Capture the cell that displays the provided text and extract its (x, y) central coordinate. 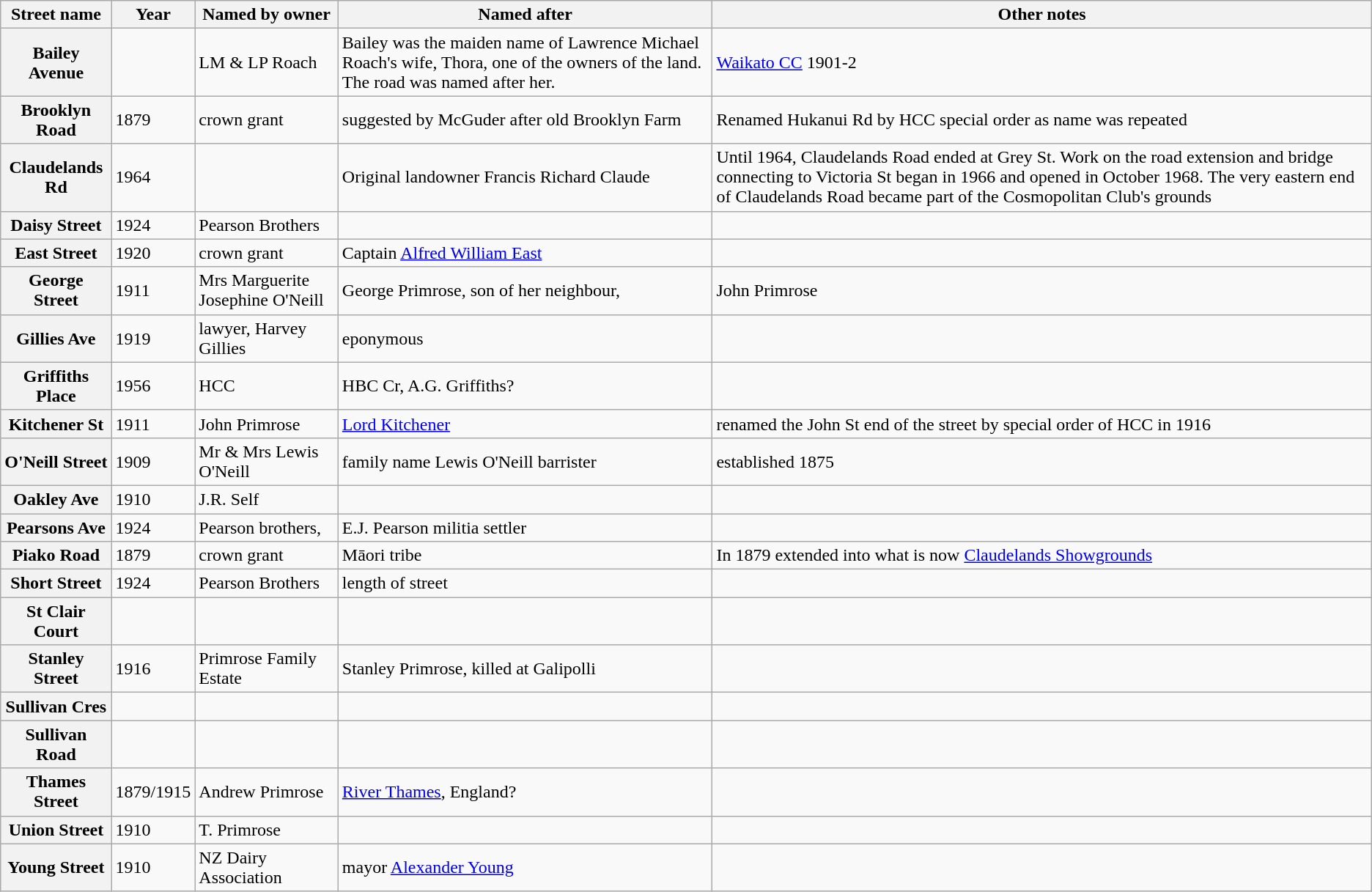
lawyer, Harvey Gillies (267, 339)
Griffiths Place (56, 386)
Sullivan Road (56, 745)
E.J. Pearson militia settler (525, 527)
1909 (153, 462)
Named by owner (267, 15)
Renamed Hukanui Rd by HCC special order as name was repeated (1042, 120)
Year (153, 15)
length of street (525, 583)
J.R. Self (267, 499)
Daisy Street (56, 225)
1920 (153, 253)
1916 (153, 668)
Bailey was the maiden name of Lawrence Michael Roach's wife, Thora, one of the owners of the land. The road was named after her. (525, 62)
St Clair Court (56, 622)
Pearsons Ave (56, 527)
NZ Dairy Association (267, 868)
George Primrose, son of her neighbour, (525, 290)
HCC (267, 386)
suggested by McGuder after old Brooklyn Farm (525, 120)
Primrose Family Estate (267, 668)
In 1879 extended into what is now Claudelands Showgrounds (1042, 556)
O'Neill Street (56, 462)
Street name (56, 15)
Lord Kitchener (525, 424)
Brooklyn Road (56, 120)
East Street (56, 253)
renamed the John St end of the street by special order of HCC in 1916 (1042, 424)
Captain Alfred William East (525, 253)
Thames Street (56, 792)
Andrew Primrose (267, 792)
Gillies Ave (56, 339)
Pearson brothers, (267, 527)
Māori tribe (525, 556)
1956 (153, 386)
eponymous (525, 339)
Bailey Avenue (56, 62)
1919 (153, 339)
Piako Road (56, 556)
T. Primrose (267, 830)
Mrs Marguerite Josephine O'Neill (267, 290)
Sullivan Cres (56, 707)
family name Lewis O'Neill barrister (525, 462)
Other notes (1042, 15)
1879/1915 (153, 792)
HBC Cr, A.G. Griffiths? (525, 386)
established 1875 (1042, 462)
1964 (153, 177)
Original landowner Francis Richard Claude (525, 177)
Short Street (56, 583)
LM & LP Roach (267, 62)
George Street (56, 290)
Waikato CC 1901-2 (1042, 62)
Named after (525, 15)
mayor Alexander Young (525, 868)
Young Street (56, 868)
Mr & Mrs Lewis O'Neill (267, 462)
Stanley Street (56, 668)
Kitchener St (56, 424)
Stanley Primrose, killed at Galipolli (525, 668)
Union Street (56, 830)
River Thames, England? (525, 792)
Oakley Ave (56, 499)
Claudelands Rd (56, 177)
